Pinpoint the cell where the given text exists, returning its (X, Y) midpoint coordinate. 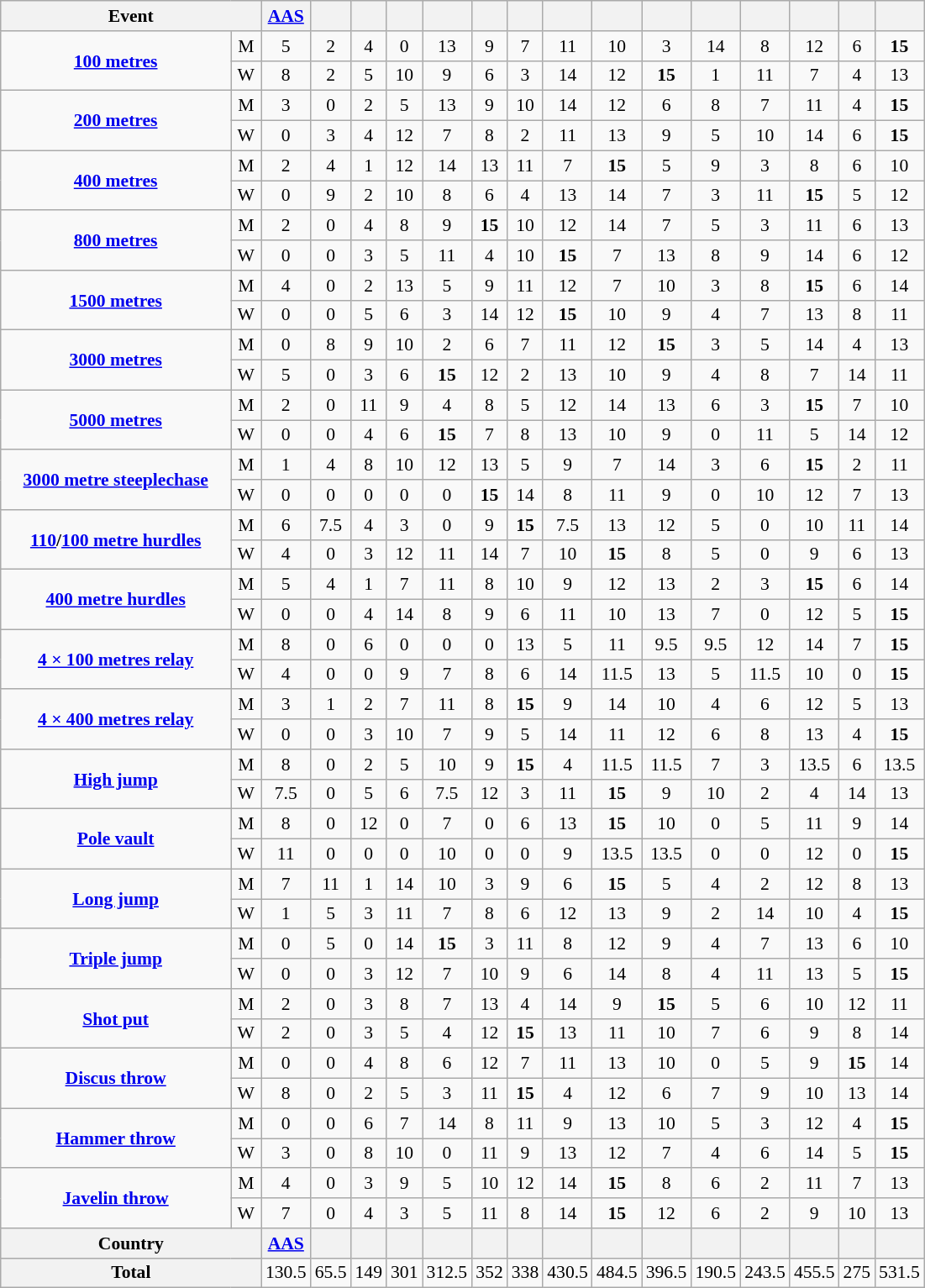
Long jump (116, 899)
Event (131, 16)
243.5 (765, 1273)
312.5 (447, 1273)
3000 metre steeplechase (116, 481)
Country (131, 1243)
275 (857, 1273)
Javelin throw (116, 1198)
Hammer throw (116, 1138)
400 metre hurdles (116, 600)
531.5 (899, 1273)
130.5 (286, 1273)
800 metres (116, 240)
200 metres (116, 121)
Triple jump (116, 959)
301 (405, 1273)
149 (368, 1273)
Total (131, 1273)
Discus throw (116, 1079)
430.5 (568, 1273)
190.5 (716, 1273)
1500 metres (116, 301)
3000 metres (116, 360)
High jump (116, 780)
65.5 (331, 1273)
400 metres (116, 180)
352 (489, 1273)
Shot put (116, 1018)
4 × 100 metres relay (116, 659)
484.5 (617, 1273)
110/100 metre hurdles (116, 539)
100 metres (116, 60)
4 × 400 metres relay (116, 719)
Pole vault (116, 839)
5000 metres (116, 420)
455.5 (815, 1273)
338 (526, 1273)
396.5 (667, 1273)
